For the text-containing cell, return its midpoint in (X, Y) coordinate format. 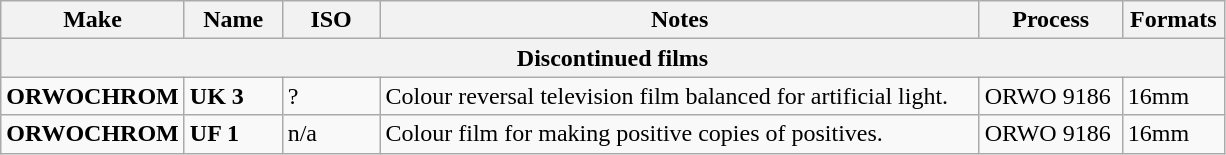
Discontinued films (613, 58)
Name (233, 20)
Formats (1173, 20)
Process (1050, 20)
Colour film for making positive copies of positives. (680, 134)
UK 3 (233, 96)
Colour reversal television film balanced for artificial light. (680, 96)
n/a (331, 134)
ISO (331, 20)
Make (93, 20)
Notes (680, 20)
UF 1 (233, 134)
? (331, 96)
